Find where the given text appears and provide that cell's center as (X, Y) coordinate. 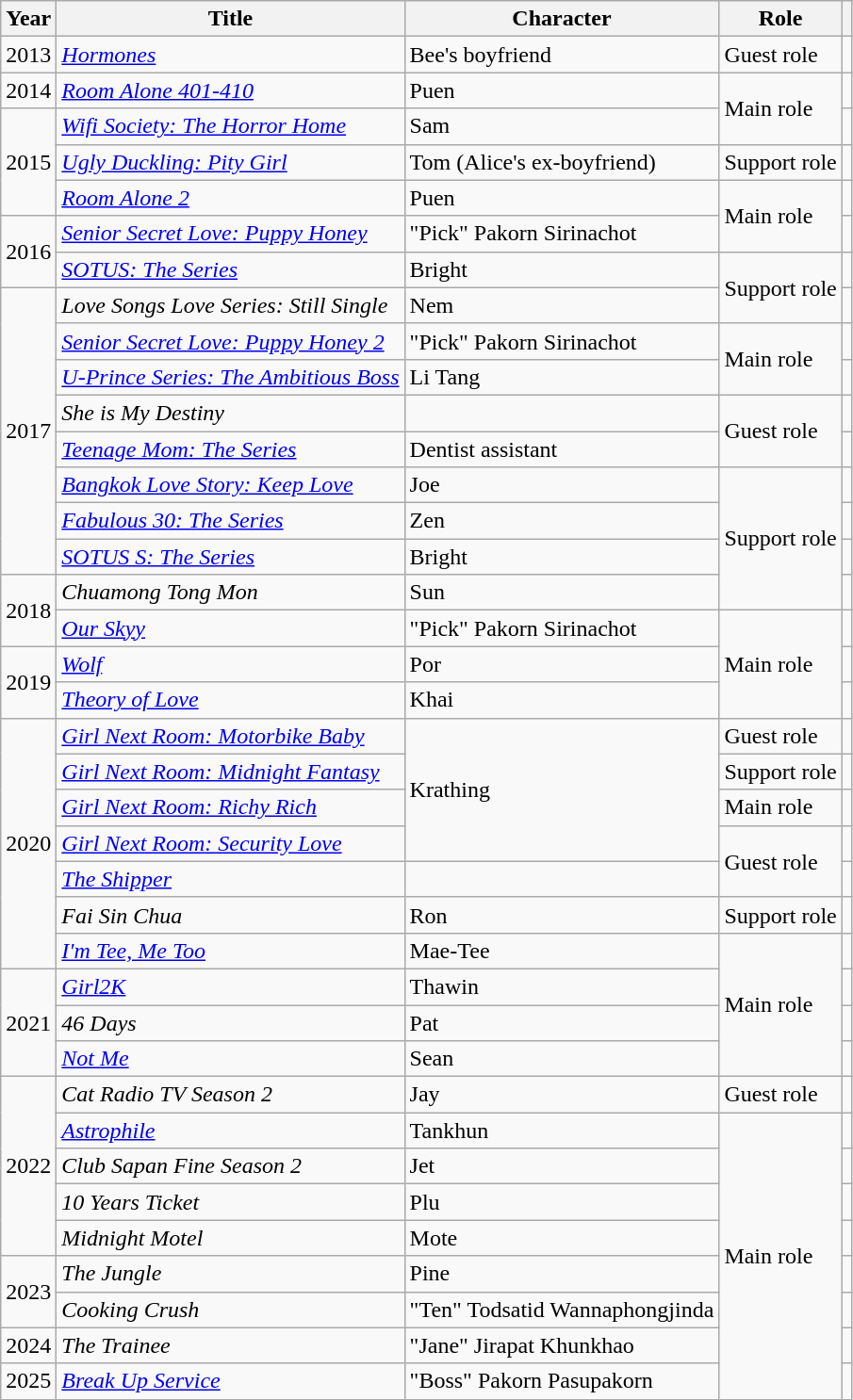
Sean (562, 1059)
Break Up Service (230, 1381)
Dentist assistant (562, 449)
2024 (28, 1345)
"Jane" Jirapat Khunkhao (562, 1345)
Jay (562, 1095)
Sun (562, 593)
Zen (562, 521)
2021 (28, 1022)
2022 (28, 1166)
Room Alone 401-410 (230, 90)
Room Alone 2 (230, 198)
Love Songs Love Series: Still Single (230, 305)
Li Tang (562, 377)
Teenage Mom: The Series (230, 449)
Girl Next Room: Midnight Fantasy (230, 772)
Girl Next Room: Richy Rich (230, 807)
Theory of Love (230, 700)
Girl Next Room: Security Love (230, 843)
Nem (562, 305)
Fai Sin Chua (230, 915)
46 Days (230, 1022)
Krathing (562, 790)
Mote (562, 1238)
Wolf (230, 664)
Fabulous 30: The Series (230, 521)
Khai (562, 700)
I'm Tee, Me Too (230, 951)
Title (230, 19)
Pat (562, 1022)
Midnight Motel (230, 1238)
Joe (562, 485)
Pine (562, 1274)
Ron (562, 915)
Not Me (230, 1059)
Year (28, 19)
SOTUS: The Series (230, 269)
Chuamong Tong Mon (230, 593)
2016 (28, 252)
"Ten" Todsatid Wannaphongjinda (562, 1310)
2013 (28, 55)
The Trainee (230, 1345)
The Jungle (230, 1274)
Mae-Tee (562, 951)
Tankhun (562, 1131)
Plu (562, 1202)
Senior Secret Love: Puppy Honey 2 (230, 341)
Bee's boyfriend (562, 55)
Bangkok Love Story: Keep Love (230, 485)
Our Skyy (230, 628)
SOTUS S: The Series (230, 557)
Club Sapan Fine Season 2 (230, 1166)
Character (562, 19)
Girl Next Room: Motorbike Baby (230, 736)
10 Years Ticket (230, 1202)
Astrophile (230, 1131)
Ugly Duckling: Pity Girl (230, 162)
Sam (562, 126)
Thawin (562, 986)
Cooking Crush (230, 1310)
Por (562, 664)
Senior Secret Love: Puppy Honey (230, 234)
2019 (28, 682)
Role (780, 19)
2017 (28, 431)
"Boss" Pakorn Pasupakorn (562, 1381)
U-Prince Series: The Ambitious Boss (230, 377)
The Shipper (230, 879)
2020 (28, 843)
She is My Destiny (230, 413)
2014 (28, 90)
Tom (Alice's ex-boyfriend) (562, 162)
2023 (28, 1292)
Hormones (230, 55)
Cat Radio TV Season 2 (230, 1095)
Girl2K (230, 986)
Jet (562, 1166)
Wifi Society: The Horror Home (230, 126)
2015 (28, 162)
2025 (28, 1381)
2018 (28, 610)
